For the text-containing cell, return its midpoint in (x, y) coordinate format. 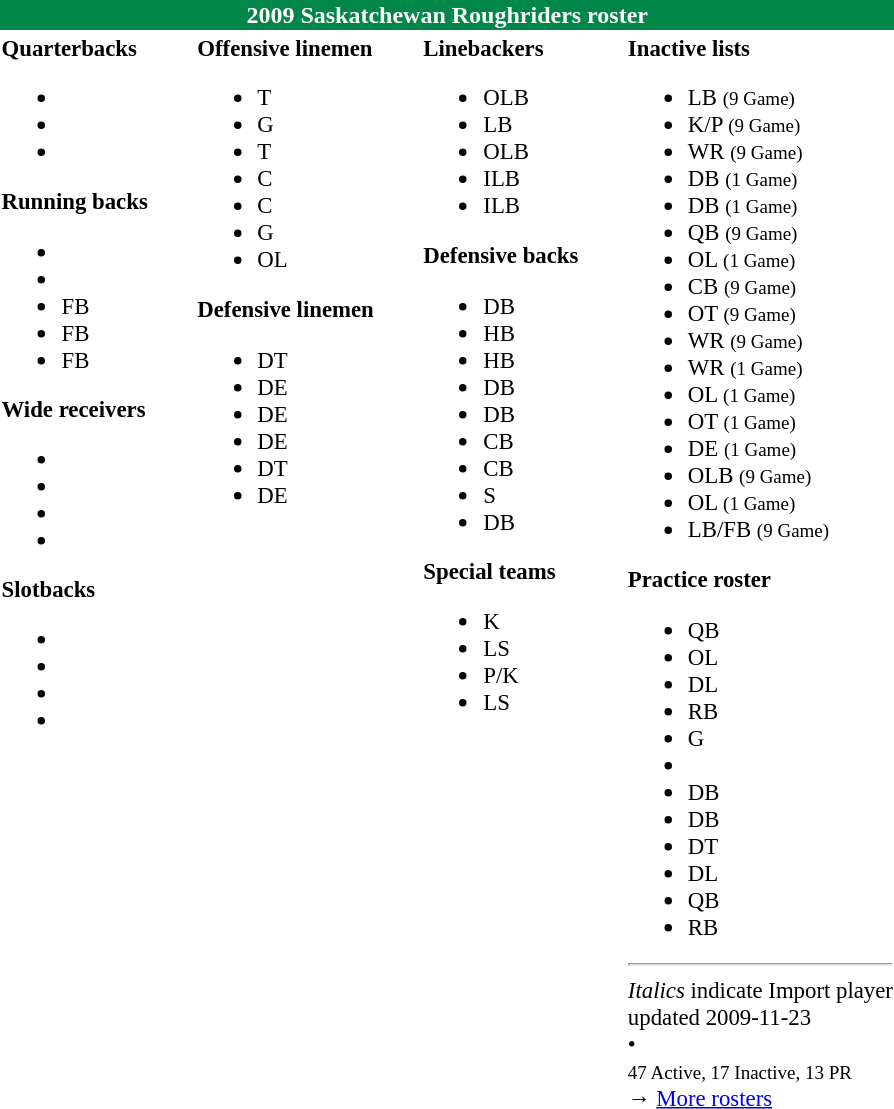
2009 Saskatchewan Roughriders roster (447, 15)
